Search for the cell housing the specified text and yield its (x, y) center coordinate. 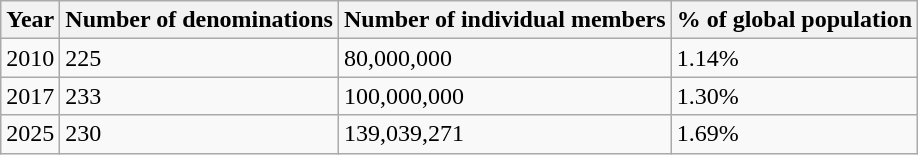
2017 (30, 96)
1.14% (794, 58)
80,000,000 (504, 58)
2025 (30, 134)
225 (200, 58)
Number of denominations (200, 20)
Number of individual members (504, 20)
100,000,000 (504, 96)
2010 (30, 58)
Year (30, 20)
1.69% (794, 134)
% of global population (794, 20)
230 (200, 134)
233 (200, 96)
139,039,271 (504, 134)
1.30% (794, 96)
